Scan for the cell matching the given text and deliver its [x, y] coordinate at center. 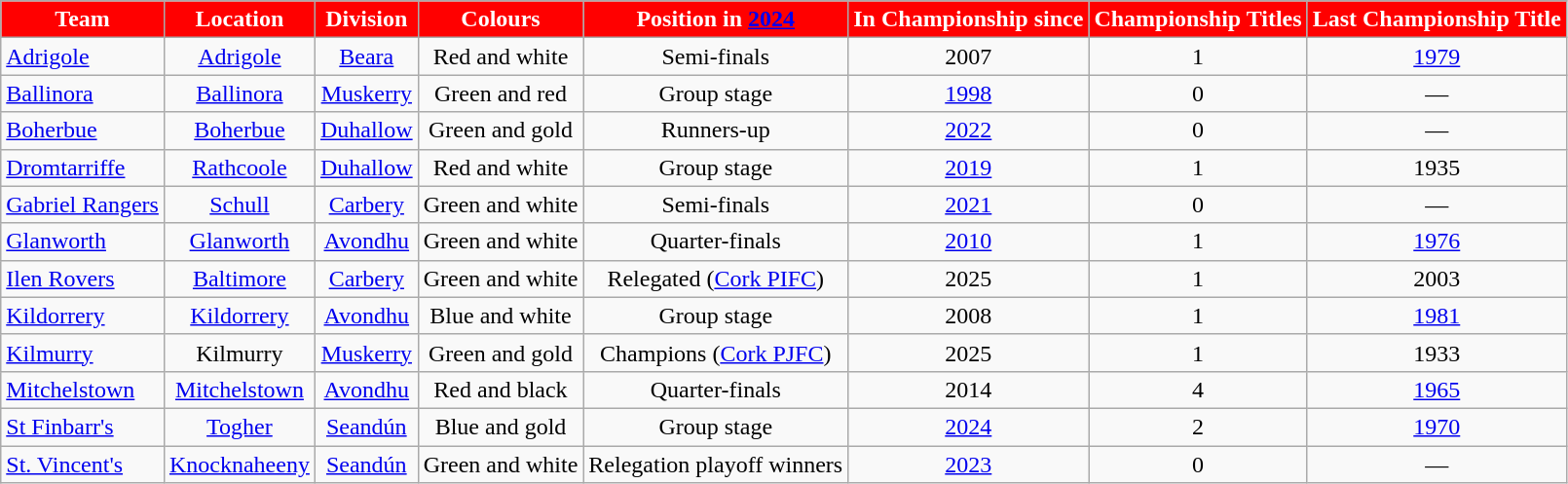
1935 [1437, 168]
2023 [968, 465]
Red and black [501, 390]
Blue and gold [501, 427]
1976 [1437, 242]
Position in 2024 [716, 19]
1965 [1437, 390]
Rathcoole [240, 168]
Division [366, 19]
Ilen Rovers [83, 279]
Colours [501, 19]
Beara [366, 56]
1933 [1437, 353]
In Championship since [968, 19]
1981 [1437, 316]
2014 [968, 390]
Runners-up [716, 130]
2003 [1437, 279]
2021 [968, 205]
Team [83, 19]
Relegation playoff winners [716, 465]
2024 [968, 427]
2008 [968, 316]
1998 [968, 93]
Togher [240, 427]
2022 [968, 130]
1979 [1437, 56]
2007 [968, 56]
Championship Titles [1198, 19]
Relegated (Cork PIFC) [716, 279]
2019 [968, 168]
Blue and white [501, 316]
St. Vincent's [83, 465]
Location [240, 19]
Baltimore [240, 279]
Schull [240, 205]
Gabriel Rangers [83, 205]
Last Championship Title [1437, 19]
4 [1198, 390]
St Finbarr's [83, 427]
Knocknaheeny [240, 465]
Dromtarriffe [83, 168]
Green and red [501, 93]
2 [1198, 427]
2010 [968, 242]
1970 [1437, 427]
Champions (Cork PJFC) [716, 353]
